From the cell containing the given text, extract its center point as (x, y) coordinate. 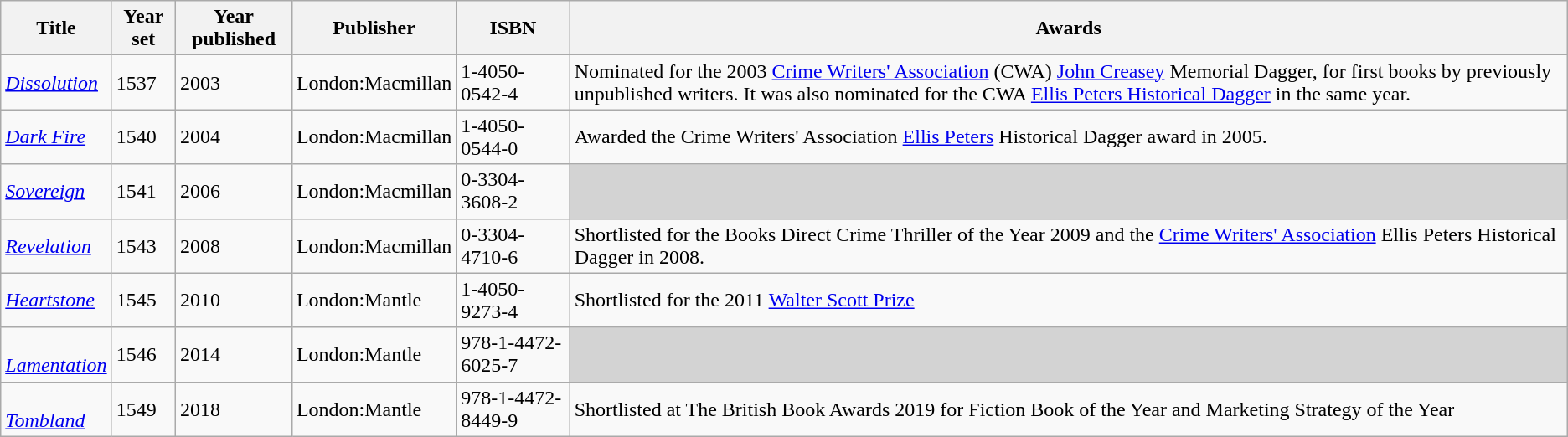
Awarded the Crime Writers' Association Ellis Peters Historical Dagger award in 2005. (1069, 137)
1-4050-0542-4 (513, 82)
Shortlisted at The British Book Awards 2019 for Fiction Book of the Year and Marketing Strategy of the Year (1069, 409)
2014 (235, 355)
1-4050-9273-4 (513, 300)
ISBN (513, 28)
1-4050-0544-0 (513, 137)
978-1-4472-8449-9 (513, 409)
2003 (235, 82)
Publisher (374, 28)
Tombland (56, 409)
Sovereign (56, 191)
1537 (143, 82)
0-3304-3608-2 (513, 191)
Awards (1069, 28)
1540 (143, 137)
1541 (143, 191)
Dissolution (56, 82)
1543 (143, 246)
0-3304-4710-6 (513, 246)
1549 (143, 409)
2008 (235, 246)
Shortlisted for the Books Direct Crime Thriller of the Year 2009 and the Crime Writers' Association Ellis Peters Historical Dagger in 2008. (1069, 246)
2006 (235, 191)
2004 (235, 137)
1546 (143, 355)
Year set (143, 28)
Dark Fire (56, 137)
Heartstone (56, 300)
Title (56, 28)
Shortlisted for the 2011 Walter Scott Prize (1069, 300)
1545 (143, 300)
Revelation (56, 246)
2010 (235, 300)
Year published (235, 28)
Lamentation (56, 355)
2018 (235, 409)
978-1-4472-6025-7 (513, 355)
